Provide the [x, y] coordinate of the cell's center where the given text is located.  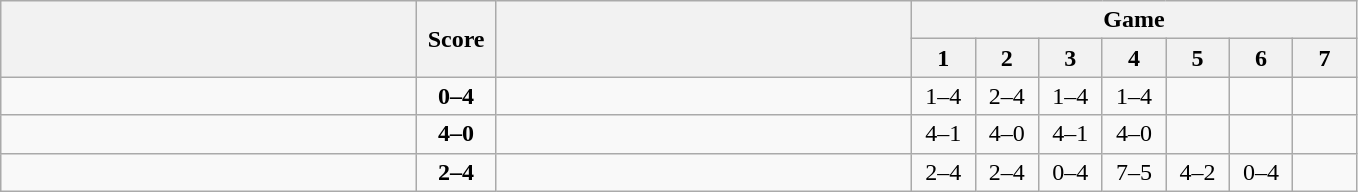
4 [1134, 58]
Score [456, 39]
Game [1134, 20]
5 [1198, 58]
7 [1325, 58]
3 [1071, 58]
4–2 [1198, 172]
6 [1261, 58]
7–5 [1134, 172]
1 [943, 58]
2 [1007, 58]
